Determine the [X, Y] coordinate at the center of the cell enclosing the given text.  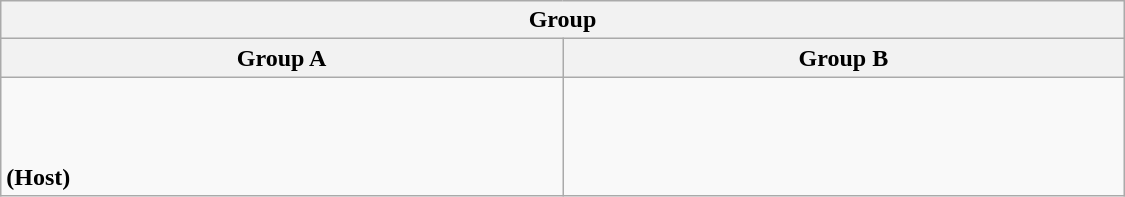
Group A [282, 58]
(Host) [282, 136]
Group [563, 20]
Group B [843, 58]
